Capture the cell that displays the provided text and extract its (x, y) central coordinate. 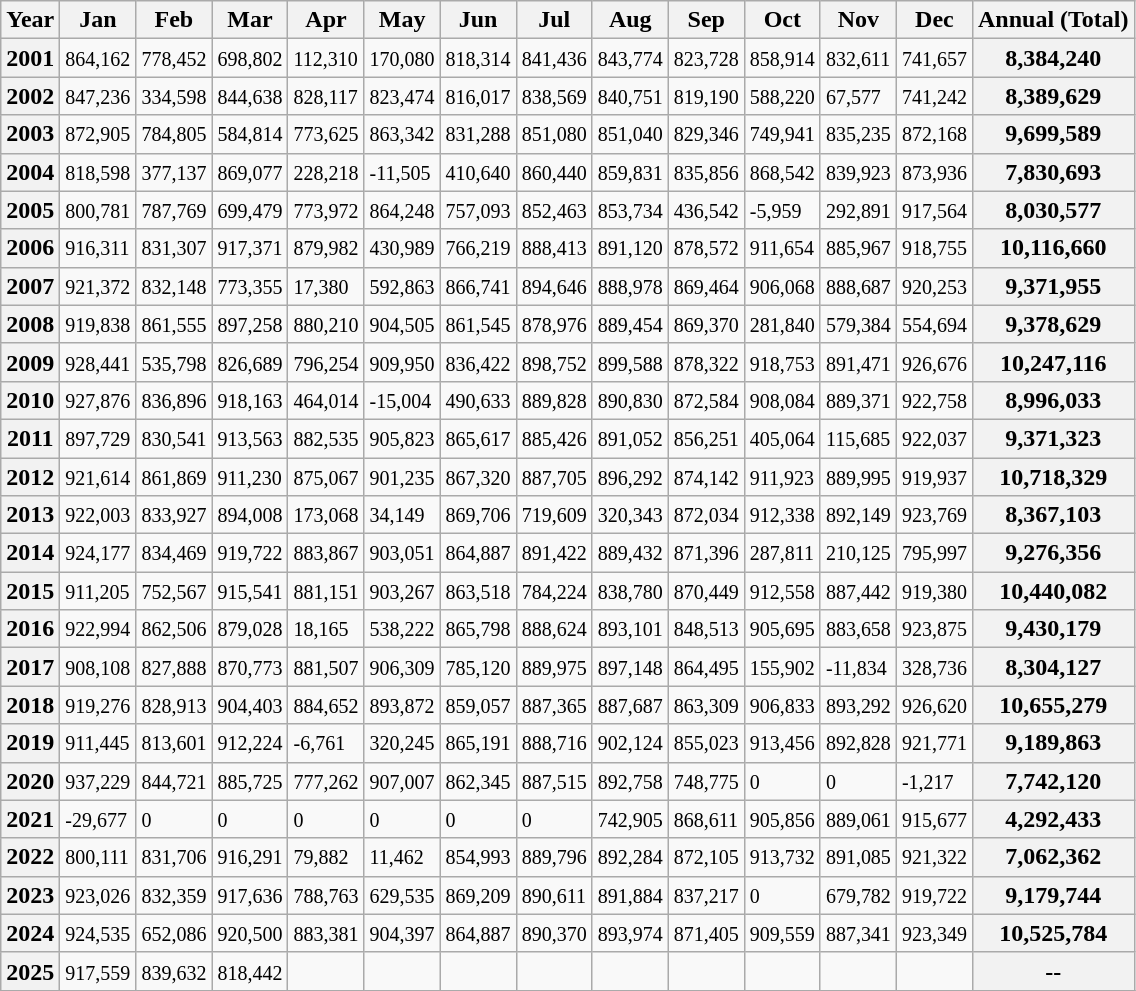
554,694 (934, 324)
210,125 (858, 553)
891,120 (630, 248)
11,462 (402, 857)
872,584 (706, 400)
818,314 (478, 58)
922,003 (98, 515)
773,355 (250, 286)
912,338 (782, 515)
864,162 (98, 58)
908,108 (98, 667)
2010 (30, 400)
-6,761 (326, 743)
851,080 (554, 134)
826,689 (250, 362)
834,469 (174, 553)
921,771 (934, 743)
869,464 (706, 286)
2009 (30, 362)
2018 (30, 705)
908,084 (782, 400)
9,189,863 (1053, 743)
281,840 (782, 324)
838,780 (630, 591)
Nov (858, 20)
2019 (30, 743)
911,205 (98, 591)
921,322 (934, 857)
915,677 (934, 819)
888,687 (858, 286)
67,577 (858, 96)
9,371,323 (1053, 438)
893,872 (402, 705)
924,535 (98, 933)
912,558 (782, 591)
2003 (30, 134)
9,371,955 (1053, 286)
828,117 (326, 96)
870,773 (250, 667)
430,989 (402, 248)
885,967 (858, 248)
320,343 (630, 515)
819,190 (706, 96)
170,080 (402, 58)
919,838 (98, 324)
823,728 (706, 58)
868,542 (782, 172)
800,781 (98, 210)
862,506 (174, 629)
871,396 (706, 553)
923,769 (934, 515)
904,403 (250, 705)
Sep (706, 20)
79,882 (326, 857)
843,774 (630, 58)
823,474 (402, 96)
878,572 (706, 248)
778,452 (174, 58)
920,500 (250, 933)
852,463 (554, 210)
879,028 (250, 629)
800,111 (98, 857)
928,441 (98, 362)
155,902 (782, 667)
748,775 (706, 781)
859,831 (630, 172)
888,413 (554, 248)
869,370 (706, 324)
Apr (326, 20)
2017 (30, 667)
906,833 (782, 705)
855,023 (706, 743)
897,729 (98, 438)
918,755 (934, 248)
881,507 (326, 667)
773,625 (326, 134)
757,093 (478, 210)
862,345 (478, 781)
869,706 (478, 515)
588,220 (782, 96)
836,422 (478, 362)
334,598 (174, 96)
922,758 (934, 400)
911,654 (782, 248)
917,559 (98, 971)
10,116,660 (1053, 248)
629,535 (402, 895)
785,120 (478, 667)
920,253 (934, 286)
927,876 (98, 400)
836,896 (174, 400)
888,716 (554, 743)
10,655,279 (1053, 705)
115,685 (858, 438)
903,267 (402, 591)
861,545 (478, 324)
777,262 (326, 781)
903,051 (402, 553)
870,449 (706, 591)
902,124 (630, 743)
Mar (250, 20)
922,037 (934, 438)
889,975 (554, 667)
9,276,356 (1053, 553)
911,445 (98, 743)
8,996,033 (1053, 400)
328,736 (934, 667)
867,320 (478, 477)
905,856 (782, 819)
831,288 (478, 134)
890,611 (554, 895)
892,149 (858, 515)
913,732 (782, 857)
883,381 (326, 933)
405,064 (782, 438)
-29,677 (98, 819)
905,823 (402, 438)
879,982 (326, 248)
2020 (30, 781)
832,359 (174, 895)
911,230 (250, 477)
889,995 (858, 477)
2025 (30, 971)
861,869 (174, 477)
924,177 (98, 553)
871,405 (706, 933)
913,563 (250, 438)
917,564 (934, 210)
18,165 (326, 629)
916,311 (98, 248)
699,479 (250, 210)
889,828 (554, 400)
887,365 (554, 705)
872,105 (706, 857)
292,891 (858, 210)
698,802 (250, 58)
2012 (30, 477)
2011 (30, 438)
887,687 (630, 705)
-15,004 (402, 400)
923,349 (934, 933)
893,974 (630, 933)
919,937 (934, 477)
917,371 (250, 248)
741,242 (934, 96)
831,706 (174, 857)
897,258 (250, 324)
-- (1053, 971)
863,309 (706, 705)
828,913 (174, 705)
859,057 (478, 705)
885,725 (250, 781)
Jun (478, 20)
112,310 (326, 58)
854,993 (478, 857)
918,163 (250, 400)
7,830,693 (1053, 172)
839,632 (174, 971)
320,245 (402, 743)
889,454 (630, 324)
490,633 (478, 400)
829,346 (706, 134)
878,976 (554, 324)
410,640 (478, 172)
749,941 (782, 134)
2007 (30, 286)
377,137 (174, 172)
863,342 (402, 134)
228,218 (326, 172)
May (402, 20)
853,734 (630, 210)
865,798 (478, 629)
813,601 (174, 743)
8,304,127 (1053, 667)
911,923 (782, 477)
864,495 (706, 667)
287,811 (782, 553)
9,179,744 (1053, 895)
907,007 (402, 781)
904,397 (402, 933)
Jul (554, 20)
796,254 (326, 362)
Aug (630, 20)
894,008 (250, 515)
2001 (30, 58)
-11,505 (402, 172)
2006 (30, 248)
841,436 (554, 58)
869,209 (478, 895)
2002 (30, 96)
Year (30, 20)
896,292 (630, 477)
9,430,179 (1053, 629)
917,636 (250, 895)
887,341 (858, 933)
856,251 (706, 438)
873,936 (934, 172)
887,705 (554, 477)
851,040 (630, 134)
9,699,589 (1053, 134)
891,052 (630, 438)
837,217 (706, 895)
881,151 (326, 591)
883,658 (858, 629)
2008 (30, 324)
784,224 (554, 591)
894,646 (554, 286)
Oct (782, 20)
919,276 (98, 705)
832,611 (858, 58)
921,614 (98, 477)
892,758 (630, 781)
Feb (174, 20)
773,972 (326, 210)
10,718,329 (1053, 477)
-11,834 (858, 667)
10,525,784 (1053, 933)
889,432 (630, 553)
901,235 (402, 477)
8,389,629 (1053, 96)
833,927 (174, 515)
926,676 (934, 362)
918,753 (782, 362)
679,782 (858, 895)
832,148 (174, 286)
831,307 (174, 248)
869,077 (250, 172)
891,884 (630, 895)
742,905 (630, 819)
880,210 (326, 324)
-1,217 (934, 781)
838,569 (554, 96)
-5,959 (782, 210)
872,168 (934, 134)
4,292,433 (1053, 819)
885,426 (554, 438)
652,086 (174, 933)
863,518 (478, 591)
7,742,120 (1053, 781)
882,535 (326, 438)
2016 (30, 629)
889,061 (858, 819)
875,067 (326, 477)
912,224 (250, 743)
848,513 (706, 629)
906,068 (782, 286)
887,515 (554, 781)
818,442 (250, 971)
915,541 (250, 591)
Annual (Total) (1053, 20)
904,505 (402, 324)
8,367,103 (1053, 515)
766,219 (478, 248)
858,914 (782, 58)
872,034 (706, 515)
899,588 (630, 362)
788,763 (326, 895)
922,994 (98, 629)
891,422 (554, 553)
752,567 (174, 591)
887,442 (858, 591)
2014 (30, 553)
2021 (30, 819)
889,371 (858, 400)
891,085 (858, 857)
865,617 (478, 438)
872,905 (98, 134)
878,322 (706, 362)
923,026 (98, 895)
916,291 (250, 857)
34,149 (402, 515)
2013 (30, 515)
840,751 (630, 96)
926,620 (934, 705)
889,796 (554, 857)
913,456 (782, 743)
2005 (30, 210)
919,380 (934, 591)
2023 (30, 895)
787,769 (174, 210)
891,471 (858, 362)
795,997 (934, 553)
921,372 (98, 286)
860,440 (554, 172)
Dec (934, 20)
2004 (30, 172)
905,695 (782, 629)
2024 (30, 933)
847,236 (98, 96)
883,867 (326, 553)
884,652 (326, 705)
10,440,082 (1053, 591)
436,542 (706, 210)
844,638 (250, 96)
8,030,577 (1053, 210)
868,611 (706, 819)
892,828 (858, 743)
7,062,362 (1053, 857)
464,014 (326, 400)
897,148 (630, 667)
906,309 (402, 667)
584,814 (250, 134)
893,292 (858, 705)
890,830 (630, 400)
830,541 (174, 438)
816,017 (478, 96)
890,370 (554, 933)
923,875 (934, 629)
2015 (30, 591)
866,741 (478, 286)
839,923 (858, 172)
827,888 (174, 667)
10,247,116 (1053, 362)
844,721 (174, 781)
888,624 (554, 629)
535,798 (174, 362)
874,142 (706, 477)
2022 (30, 857)
17,380 (326, 286)
592,863 (402, 286)
579,384 (858, 324)
898,752 (554, 362)
Jan (98, 20)
835,235 (858, 134)
784,805 (174, 134)
835,856 (706, 172)
8,384,240 (1053, 58)
937,229 (98, 781)
865,191 (478, 743)
741,657 (934, 58)
173,068 (326, 515)
818,598 (98, 172)
892,284 (630, 857)
864,248 (402, 210)
909,950 (402, 362)
9,378,629 (1053, 324)
719,609 (554, 515)
893,101 (630, 629)
538,222 (402, 629)
909,559 (782, 933)
861,555 (174, 324)
888,978 (630, 286)
